Scan for the cell matching the given text and deliver its [X, Y] coordinate at center. 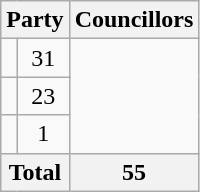
23 [43, 96]
1 [43, 134]
31 [43, 58]
Total [35, 172]
55 [134, 172]
Councillors [134, 20]
Party [35, 20]
